Find where the given text appears and provide that cell's center as (X, Y) coordinate. 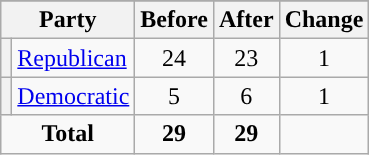
6 (246, 96)
Change (324, 20)
Before (174, 20)
23 (246, 58)
Democratic (74, 96)
24 (174, 58)
5 (174, 96)
Party (68, 20)
Total (68, 134)
Republican (74, 58)
After (246, 20)
